From the cell containing the given text, extract its center point as (X, Y) coordinate. 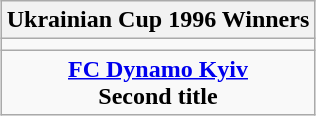
FC Dynamo KyivSecond title (158, 82)
Ukrainian Cup 1996 Winners (158, 20)
